Detect which cell encompasses the target text, then output its (X, Y) center coordinate. 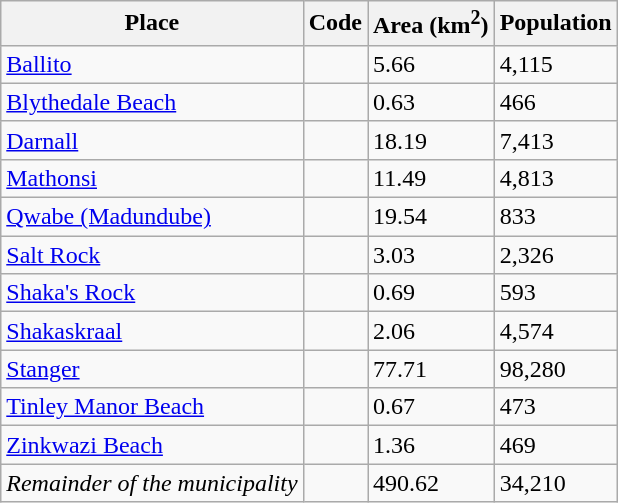
Area (km2) (432, 24)
Ballito (152, 64)
0.63 (432, 102)
2.06 (432, 331)
Shaka's Rock (152, 293)
Tinley Manor Beach (152, 407)
490.62 (432, 483)
Place (152, 24)
7,413 (556, 140)
Blythedale Beach (152, 102)
34,210 (556, 483)
0.69 (432, 293)
1.36 (432, 445)
466 (556, 102)
593 (556, 293)
Darnall (152, 140)
Qwabe (Madundube) (152, 217)
0.67 (432, 407)
473 (556, 407)
19.54 (432, 217)
4,574 (556, 331)
Code (335, 24)
77.71 (432, 369)
Mathonsi (152, 178)
469 (556, 445)
Stanger (152, 369)
Salt Rock (152, 255)
2,326 (556, 255)
833 (556, 217)
4,115 (556, 64)
4,813 (556, 178)
Zinkwazi Beach (152, 445)
Population (556, 24)
3.03 (432, 255)
5.66 (432, 64)
Remainder of the municipality (152, 483)
98,280 (556, 369)
11.49 (432, 178)
Shakaskraal (152, 331)
18.19 (432, 140)
